For the text-containing cell, return its midpoint in [X, Y] coordinate format. 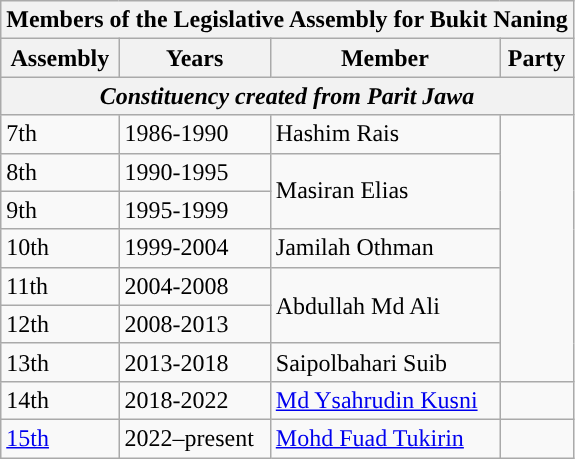
12th [60, 324]
2008-2013 [194, 324]
13th [60, 362]
2013-2018 [194, 362]
15th [60, 438]
7th [60, 134]
1999-2004 [194, 248]
Saipolbahari Suib [384, 362]
1995-1999 [194, 210]
1990-1995 [194, 172]
Masiran Elias [384, 191]
Members of the Legislative Assembly for Bukit Naning [288, 20]
1986-1990 [194, 134]
Party [537, 58]
2018-2022 [194, 400]
Md Ysahrudin Kusni [384, 400]
8th [60, 172]
Jamilah Othman [384, 248]
2022–present [194, 438]
Member [384, 58]
Constituency created from Parit Jawa [288, 96]
11th [60, 286]
Hashim Rais [384, 134]
14th [60, 400]
10th [60, 248]
2004-2008 [194, 286]
9th [60, 210]
Assembly [60, 58]
Years [194, 58]
Mohd Fuad Tukirin [384, 438]
Abdullah Md Ali [384, 305]
